Scan for the cell matching the given text and deliver its [x, y] coordinate at center. 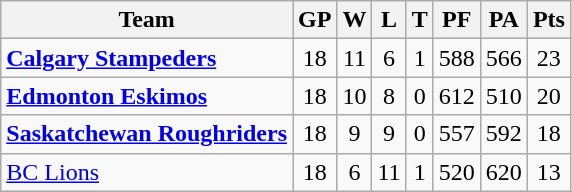
612 [456, 96]
520 [456, 172]
Pts [548, 20]
PA [504, 20]
566 [504, 58]
592 [504, 134]
T [420, 20]
588 [456, 58]
W [354, 20]
20 [548, 96]
10 [354, 96]
GP [315, 20]
23 [548, 58]
510 [504, 96]
620 [504, 172]
PF [456, 20]
Team [147, 20]
Saskatchewan Roughriders [147, 134]
BC Lions [147, 172]
Calgary Stampeders [147, 58]
L [389, 20]
8 [389, 96]
557 [456, 134]
Edmonton Eskimos [147, 96]
13 [548, 172]
